Search for the cell housing the specified text and yield its [X, Y] center coordinate. 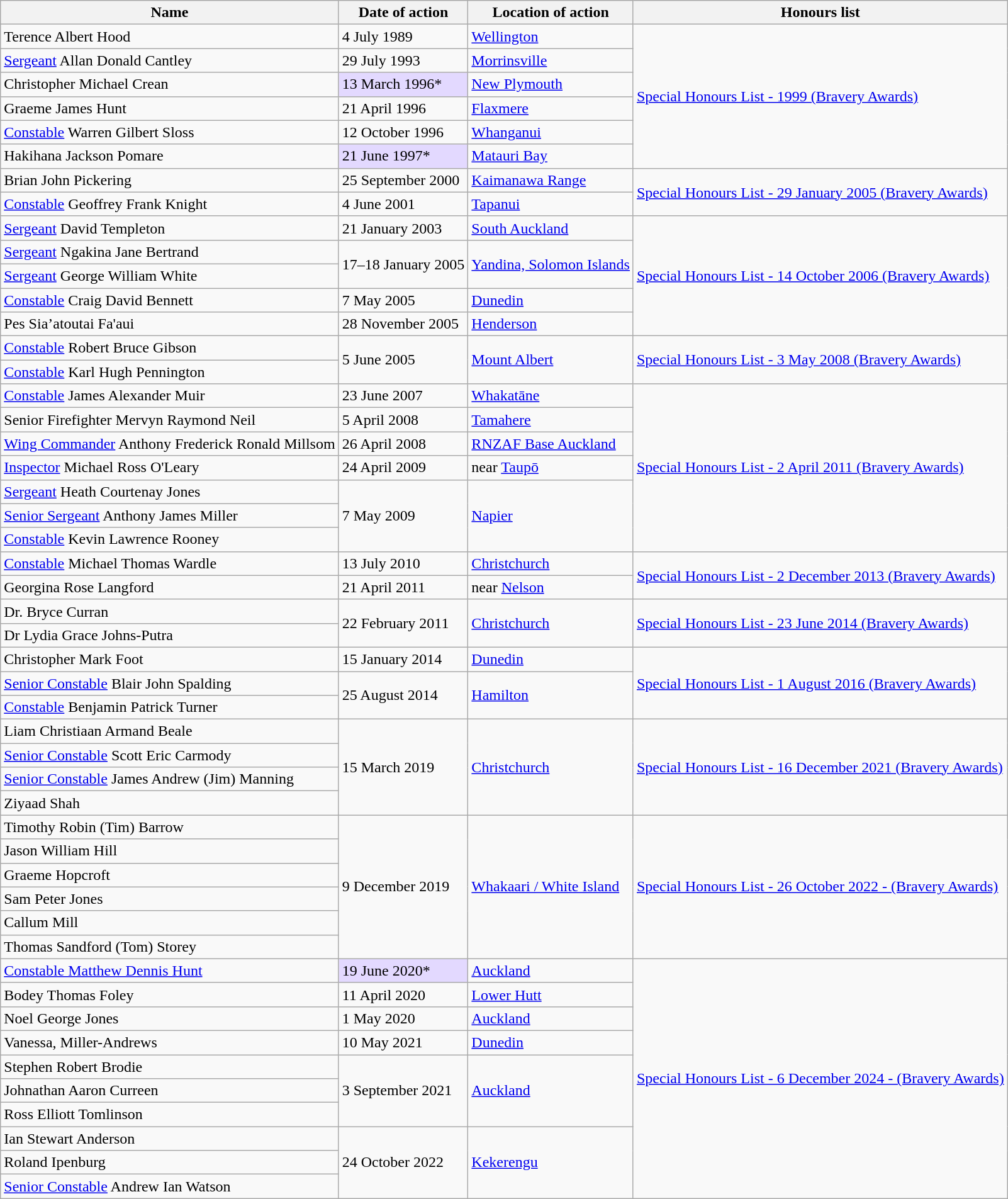
Honours list [820, 13]
15 March 2019 [403, 767]
Brian John Pickering [170, 180]
RNZAF Base Auckland [551, 444]
Tapanui [551, 204]
Senior Firefighter Mervyn Raymond Neil [170, 420]
near Nelson [551, 587]
Pes Sia’atoutai Fa'aui [170, 324]
Wellington [551, 37]
24 October 2022 [403, 1162]
Constable Karl Hugh Pennington [170, 372]
Henderson [551, 324]
Special Honours List - 23 June 2014 (Bravery Awards) [820, 623]
South Auckland [551, 228]
15 January 2014 [403, 659]
7 May 2009 [403, 515]
Graeme James Hunt [170, 108]
13 March 1996* [403, 84]
Special Honours List - 14 October 2006 (Bravery Awards) [820, 276]
Kekerengu [551, 1162]
Graeme Hopcroft [170, 875]
Ian Stewart Anderson [170, 1139]
19 June 2020* [403, 971]
12 October 1996 [403, 132]
28 November 2005 [403, 324]
Stephen Robert Brodie [170, 1067]
Yandina, Solomon Islands [551, 264]
Roland Ipenburg [170, 1162]
Special Honours List - 6 December 2024 - (Bravery Awards) [820, 1079]
Senior Sergeant Anthony James Miller [170, 515]
Georgina Rose Langford [170, 587]
Timothy Robin (Tim) Barrow [170, 827]
Sergeant Allan Donald Cantley [170, 60]
Senior Constable Blair John Spalding [170, 683]
Constable Benjamin Patrick Turner [170, 707]
Constable Matthew Dennis Hunt [170, 971]
9 December 2019 [403, 887]
17–18 January 2005 [403, 264]
Mount Albert [551, 360]
Johnathan Aaron Curreen [170, 1091]
Flaxmere [551, 108]
Sergeant David Templeton [170, 228]
near Taupō [551, 468]
Dr. Bryce Curran [170, 611]
Special Honours List - 3 May 2008 (Bravery Awards) [820, 360]
Sam Peter Jones [170, 899]
Wing Commander Anthony Frederick Ronald Millsom [170, 444]
Dr Lydia Grace Johns-Putra [170, 635]
Constable James Alexander Muir [170, 396]
7 May 2005 [403, 300]
Tamahere [551, 420]
Sergeant Heath Courtenay Jones [170, 492]
25 September 2000 [403, 180]
Kaimanawa Range [551, 180]
Senior Constable Andrew Ian Watson [170, 1186]
Hamilton [551, 695]
22 February 2011 [403, 623]
5 April 2008 [403, 420]
Special Honours List - 2 April 2011 (Bravery Awards) [820, 468]
24 April 2009 [403, 468]
Thomas Sandford (Tom) Storey [170, 947]
Constable Geoffrey Frank Knight [170, 204]
Ross Elliott Tomlinson [170, 1115]
Constable Kevin Lawrence Rooney [170, 539]
Constable Michael Thomas Wardle [170, 563]
1 May 2020 [403, 1018]
Location of action [551, 13]
21 January 2003 [403, 228]
Special Honours List - 26 October 2022 - (Bravery Awards) [820, 887]
Special Honours List - 1999 (Bravery Awards) [820, 96]
Vanessa, Miller-Andrews [170, 1042]
Noel George Jones [170, 1018]
Special Honours List - 16 December 2021 (Bravery Awards) [820, 767]
4 June 2001 [403, 204]
4 July 1989 [403, 37]
Constable Craig David Bennett [170, 300]
Bodey Thomas Foley [170, 994]
Terence Albert Hood [170, 37]
Ziyaad Shah [170, 803]
New Plymouth [551, 84]
10 May 2021 [403, 1042]
Senior Constable James Andrew (Jim) Manning [170, 779]
Inspector Michael Ross O'Leary [170, 468]
11 April 2020 [403, 994]
5 June 2005 [403, 360]
Whakatāne [551, 396]
Napier [551, 515]
25 August 2014 [403, 695]
Name [170, 13]
Special Honours List - 1 August 2016 (Bravery Awards) [820, 683]
Jason William Hill [170, 851]
Christopher Michael Crean [170, 84]
Liam Christiaan Armand Beale [170, 731]
Sergeant George William White [170, 276]
Hakihana Jackson Pomare [170, 156]
21 April 2011 [403, 587]
Sergeant Ngakina Jane Bertrand [170, 252]
26 April 2008 [403, 444]
29 July 1993 [403, 60]
Lower Hutt [551, 994]
Senior Constable Scott Eric Carmody [170, 755]
23 June 2007 [403, 396]
3 September 2021 [403, 1091]
Constable Warren Gilbert Sloss [170, 132]
Matauri Bay [551, 156]
Constable Robert Bruce Gibson [170, 348]
21 April 1996 [403, 108]
21 June 1997* [403, 156]
Whanganui [551, 132]
Morrinsville [551, 60]
Date of action [403, 13]
Special Honours List - 29 January 2005 (Bravery Awards) [820, 192]
Christopher Mark Foot [170, 659]
Whakaari / White Island [551, 887]
Callum Mill [170, 923]
Special Honours List - 2 December 2013 (Bravery Awards) [820, 575]
13 July 2010 [403, 563]
